Locate the cell with the specified text and output its [X, Y] center coordinate. 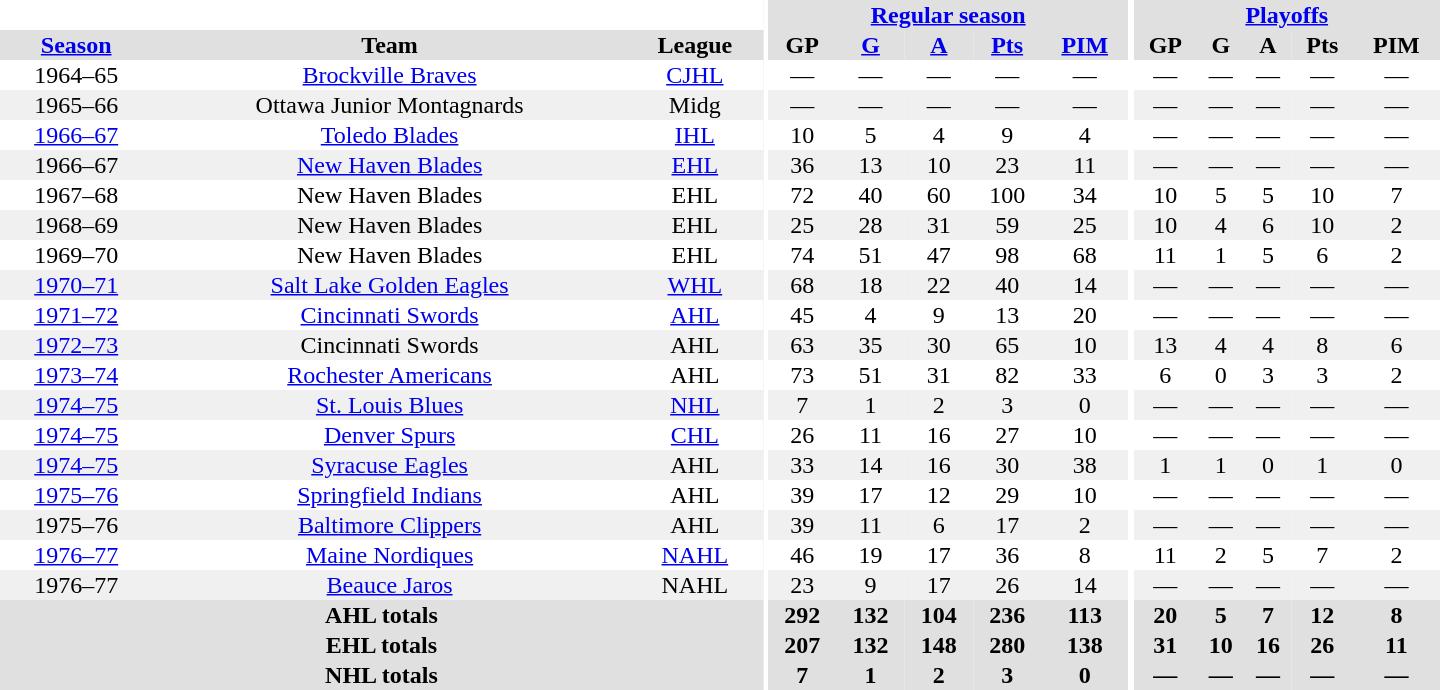
27 [1007, 435]
60 [939, 195]
Season [76, 45]
EHL totals [382, 645]
NHL totals [382, 675]
138 [1084, 645]
22 [939, 285]
63 [802, 345]
Springfield Indians [389, 495]
CHL [695, 435]
Rochester Americans [389, 375]
280 [1007, 645]
IHL [695, 135]
65 [1007, 345]
236 [1007, 615]
Beauce Jaros [389, 585]
207 [802, 645]
148 [939, 645]
46 [802, 555]
AHL totals [382, 615]
28 [870, 225]
98 [1007, 255]
104 [939, 615]
1970–71 [76, 285]
100 [1007, 195]
1967–68 [76, 195]
292 [802, 615]
38 [1084, 465]
St. Louis Blues [389, 405]
72 [802, 195]
34 [1084, 195]
19 [870, 555]
59 [1007, 225]
47 [939, 255]
18 [870, 285]
Team [389, 45]
1968–69 [76, 225]
29 [1007, 495]
Salt Lake Golden Eagles [389, 285]
Maine Nordiques [389, 555]
League [695, 45]
74 [802, 255]
CJHL [695, 75]
NHL [695, 405]
1973–74 [76, 375]
1971–72 [76, 315]
35 [870, 345]
1969–70 [76, 255]
Midg [695, 105]
Toledo Blades [389, 135]
Brockville Braves [389, 75]
73 [802, 375]
45 [802, 315]
Regular season [948, 15]
WHL [695, 285]
Playoffs [1286, 15]
Denver Spurs [389, 435]
1965–66 [76, 105]
82 [1007, 375]
Baltimore Clippers [389, 525]
Ottawa Junior Montagnards [389, 105]
113 [1084, 615]
Syracuse Eagles [389, 465]
1964–65 [76, 75]
1972–73 [76, 345]
